Locate the cell with the specified text and output its (x, y) center coordinate. 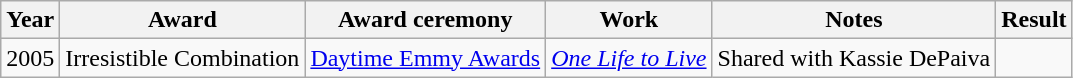
2005 (30, 58)
Result (1034, 20)
Notes (854, 20)
One Life to Live (629, 58)
Award (182, 20)
Work (629, 20)
Shared with Kassie DePaiva (854, 58)
Year (30, 20)
Irresistible Combination (182, 58)
Award ceremony (426, 20)
Daytime Emmy Awards (426, 58)
